Output the (x, y) coordinate of the center of the cell containing the given text.  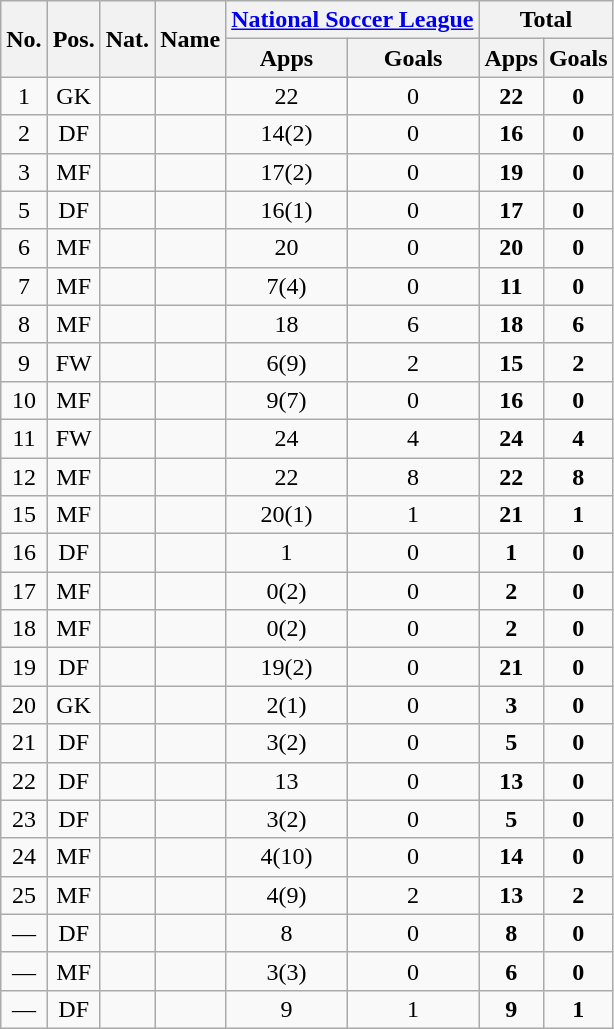
14 (511, 857)
7(4) (287, 286)
Name (190, 39)
16(1) (287, 210)
17(2) (287, 172)
4(10) (287, 857)
4(9) (287, 895)
10 (24, 400)
12 (24, 477)
3(3) (287, 971)
Pos. (74, 39)
National Soccer League (352, 20)
14(2) (287, 134)
20(1) (287, 515)
7 (24, 286)
No. (24, 39)
Nat. (127, 39)
Total (546, 20)
9(7) (287, 400)
6(9) (287, 362)
23 (24, 819)
25 (24, 895)
2(1) (287, 705)
19(2) (287, 667)
